Pinpoint the cell where the given text exists, returning its [x, y] midpoint coordinate. 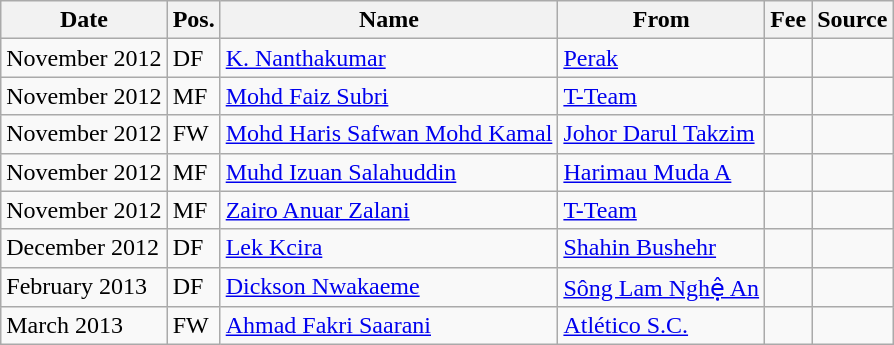
December 2012 [84, 248]
Date [84, 20]
Shahin Bushehr [662, 248]
Name [389, 20]
Pos. [194, 20]
Zairo Anuar Zalani [389, 210]
March 2013 [84, 326]
Perak [662, 58]
Dickson Nwakaeme [389, 287]
February 2013 [84, 287]
Johor Darul Takzim [662, 134]
Harimau Muda A [662, 172]
Lek Kcira [389, 248]
From [662, 20]
K. Nanthakumar [389, 58]
Sông Lam Nghệ An [662, 287]
Mohd Haris Safwan Mohd Kamal [389, 134]
Source [852, 20]
Ahmad Fakri Saarani [389, 326]
Atlético S.C. [662, 326]
Mohd Faiz Subri [389, 96]
Fee [788, 20]
Muhd Izuan Salahuddin [389, 172]
